Pinpoint the cell where the given text exists, returning its (X, Y) midpoint coordinate. 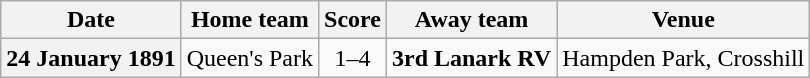
1–4 (353, 58)
Queen's Park (250, 58)
Away team (471, 20)
Hampden Park, Crosshill (684, 58)
Score (353, 20)
Date (91, 20)
Home team (250, 20)
Venue (684, 20)
3rd Lanark RV (471, 58)
24 January 1891 (91, 58)
